Return (x, y) of the center of cell containing provided text 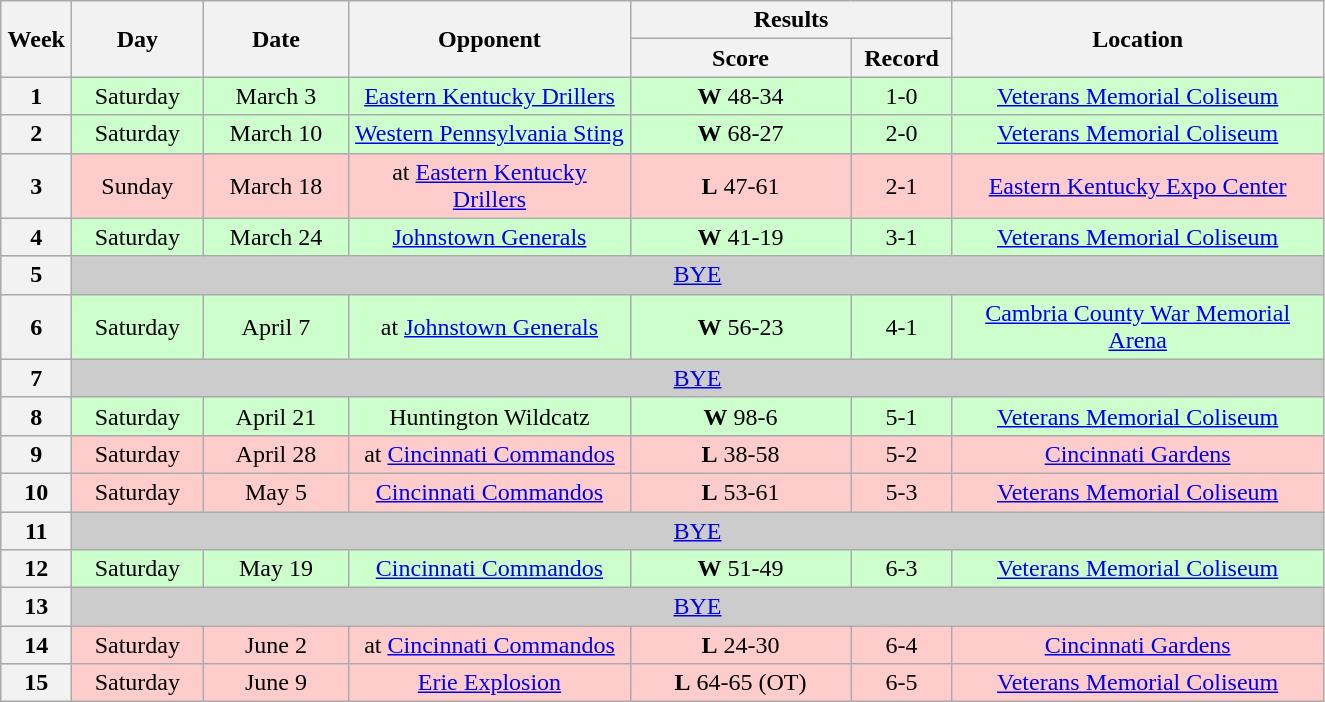
9 (36, 454)
6-4 (902, 645)
W 41-19 (740, 237)
March 24 (276, 237)
15 (36, 683)
at Johnstown Generals (490, 326)
5-1 (902, 416)
Results (791, 20)
Score (740, 58)
May 5 (276, 492)
Johnstown Generals (490, 237)
Date (276, 39)
March 10 (276, 134)
May 19 (276, 569)
8 (36, 416)
6-3 (902, 569)
2 (36, 134)
L 38-58 (740, 454)
April 7 (276, 326)
L 47-61 (740, 186)
10 (36, 492)
5 (36, 275)
11 (36, 531)
Cambria County War Memorial Arena (1138, 326)
Eastern Kentucky Expo Center (1138, 186)
W 56-23 (740, 326)
Western Pennsylvania Sting (490, 134)
Opponent (490, 39)
Eastern Kentucky Drillers (490, 96)
March 18 (276, 186)
at Eastern Kentucky Drillers (490, 186)
1-0 (902, 96)
W 48-34 (740, 96)
12 (36, 569)
June 9 (276, 683)
2-1 (902, 186)
6 (36, 326)
June 2 (276, 645)
L 64-65 (OT) (740, 683)
6-5 (902, 683)
Huntington Wildcatz (490, 416)
7 (36, 378)
3-1 (902, 237)
W 98-6 (740, 416)
Week (36, 39)
4-1 (902, 326)
Erie Explosion (490, 683)
3 (36, 186)
5-2 (902, 454)
W 68-27 (740, 134)
W 51-49 (740, 569)
April 21 (276, 416)
Day (138, 39)
13 (36, 607)
5-3 (902, 492)
April 28 (276, 454)
4 (36, 237)
1 (36, 96)
L 24-30 (740, 645)
14 (36, 645)
Record (902, 58)
March 3 (276, 96)
L 53-61 (740, 492)
Sunday (138, 186)
Location (1138, 39)
2-0 (902, 134)
